Locate the cell with the specified text and output its (X, Y) center coordinate. 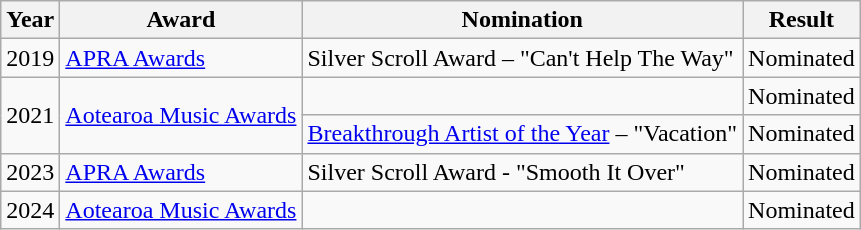
Award (181, 20)
Silver Scroll Award – "Can't Help The Way" (522, 58)
Silver Scroll Award - "Smooth It Over" (522, 172)
2024 (30, 210)
Breakthrough Artist of the Year – "Vacation" (522, 134)
2019 (30, 58)
Year (30, 20)
Nomination (522, 20)
2021 (30, 115)
Result (802, 20)
2023 (30, 172)
